Locate the cell with the specified text and output its [x, y] center coordinate. 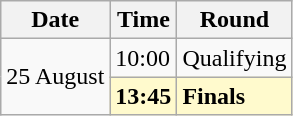
Time [144, 20]
10:00 [144, 58]
Qualifying [234, 58]
Round [234, 20]
Finals [234, 96]
Date [56, 20]
25 August [56, 77]
13:45 [144, 96]
